Output the [X, Y] coordinate of the center of the cell containing the given text.  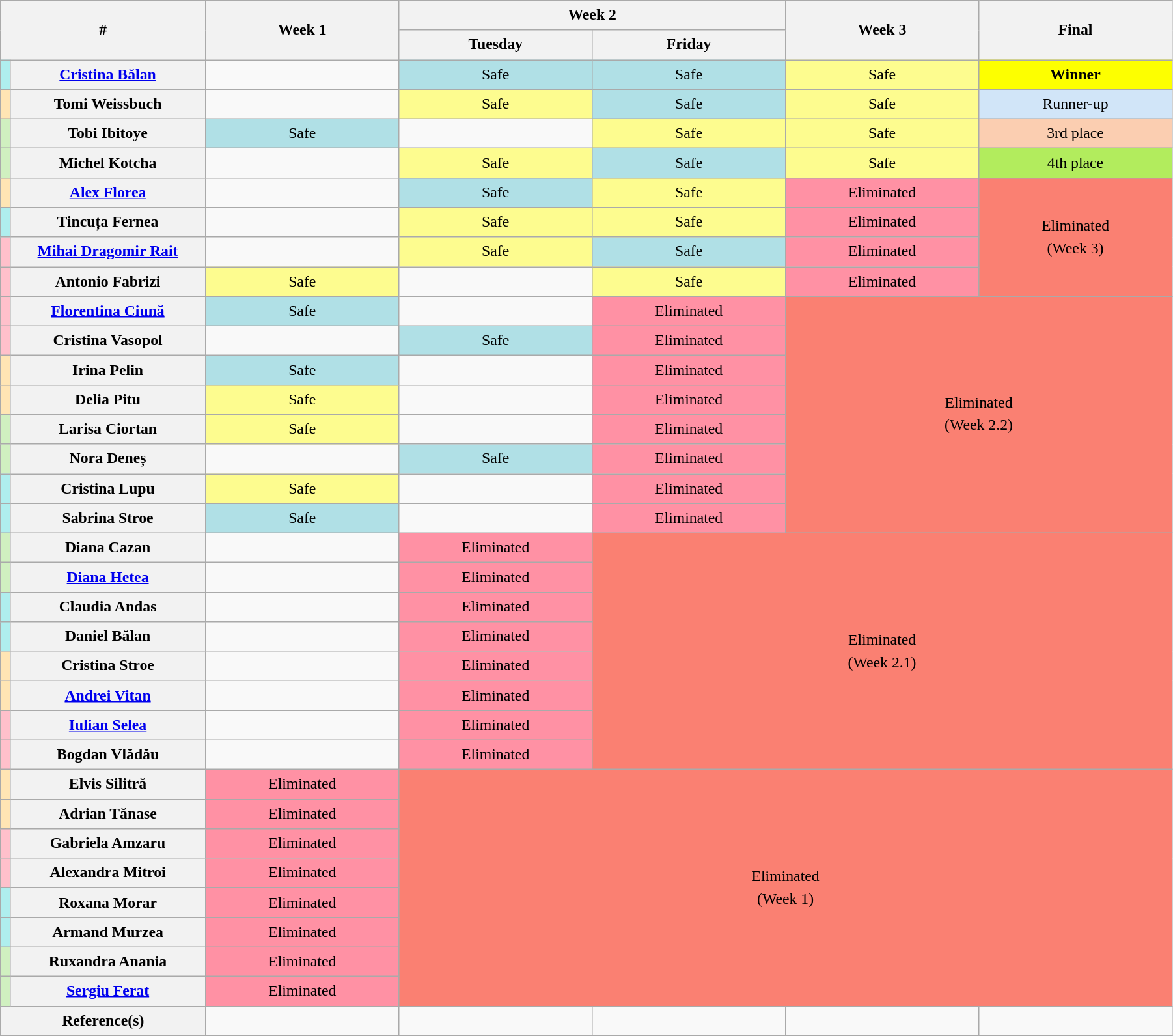
Diana Hetea [108, 577]
Winner [1075, 74]
Alexandra Mitroi [108, 873]
Final [1075, 30]
Week 3 [883, 30]
Alex Florea [108, 193]
Ruxandra Anania [108, 961]
Bogdan Vlădău [108, 754]
Sabrina Stroe [108, 518]
Tuesday [496, 44]
3rd place [1075, 133]
Adrian Tănase [108, 814]
Armand Murzea [108, 932]
Larisa Ciortan [108, 428]
Michel Kotcha [108, 163]
Week 1 [302, 30]
Reference(s) [103, 1021]
Runner-up [1075, 104]
# [103, 30]
Cristina Vasopol [108, 340]
Eliminated(Week 1) [786, 888]
Eliminated (Week 2.1) [883, 651]
Cristina Bălan [108, 74]
Mihai Dragomir Rait [108, 251]
Nora Deneș [108, 458]
Cristina Lupu [108, 488]
Eliminated(Week 2.2) [979, 414]
Florentina Ciună [108, 311]
4th place [1075, 163]
Week 2 [592, 16]
Tobi Ibitoye [108, 133]
Andrei Vitan [108, 695]
Eliminated(Week 3) [1075, 237]
Iulian Selea [108, 725]
Antonio Fabrizi [108, 281]
Friday [689, 44]
Claudia Andas [108, 607]
Elvis Silitră [108, 784]
Delia Pitu [108, 400]
Daniel Bălan [108, 636]
Tincuța Fernea [108, 223]
Gabriela Amzaru [108, 843]
Diana Cazan [108, 547]
Sergiu Ferat [108, 991]
Roxana Morar [108, 903]
Irina Pelin [108, 370]
Cristina Stroe [108, 665]
Tomi Weissbuch [108, 104]
